Scan for the cell matching the given text and deliver its [x, y] coordinate at center. 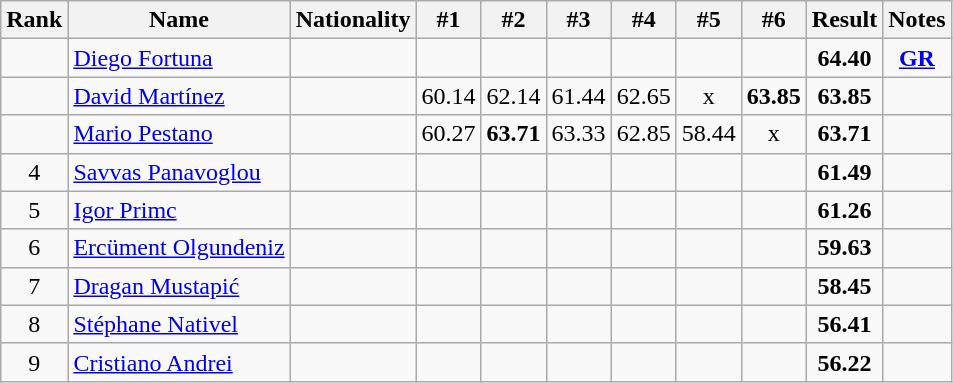
63.33 [578, 134]
Igor Primc [179, 210]
#2 [514, 20]
#3 [578, 20]
Rank [34, 20]
5 [34, 210]
#4 [644, 20]
56.22 [844, 362]
#5 [708, 20]
60.14 [448, 96]
9 [34, 362]
Ercüment Olgundeniz [179, 248]
#1 [448, 20]
Notes [917, 20]
60.27 [448, 134]
58.45 [844, 286]
61.49 [844, 172]
62.14 [514, 96]
Cristiano Andrei [179, 362]
61.26 [844, 210]
4 [34, 172]
8 [34, 324]
Stéphane Nativel [179, 324]
7 [34, 286]
Dragan Mustapić [179, 286]
David Martínez [179, 96]
GR [917, 58]
6 [34, 248]
Name [179, 20]
Nationality [353, 20]
Savvas Panavoglou [179, 172]
58.44 [708, 134]
62.85 [644, 134]
62.65 [644, 96]
Diego Fortuna [179, 58]
Mario Pestano [179, 134]
59.63 [844, 248]
64.40 [844, 58]
56.41 [844, 324]
61.44 [578, 96]
#6 [774, 20]
Result [844, 20]
